From the cell containing the given text, extract its center point as [X, Y] coordinate. 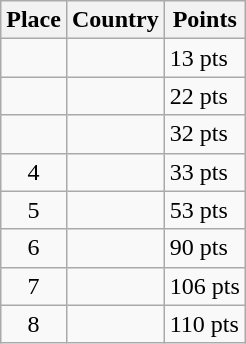
110 pts [204, 324]
6 [34, 248]
13 pts [204, 58]
Place [34, 20]
53 pts [204, 210]
33 pts [204, 172]
8 [34, 324]
Points [204, 20]
106 pts [204, 286]
22 pts [204, 96]
4 [34, 172]
32 pts [204, 134]
7 [34, 286]
5 [34, 210]
Country [115, 20]
90 pts [204, 248]
